Capture the cell that displays the provided text and extract its [X, Y] central coordinate. 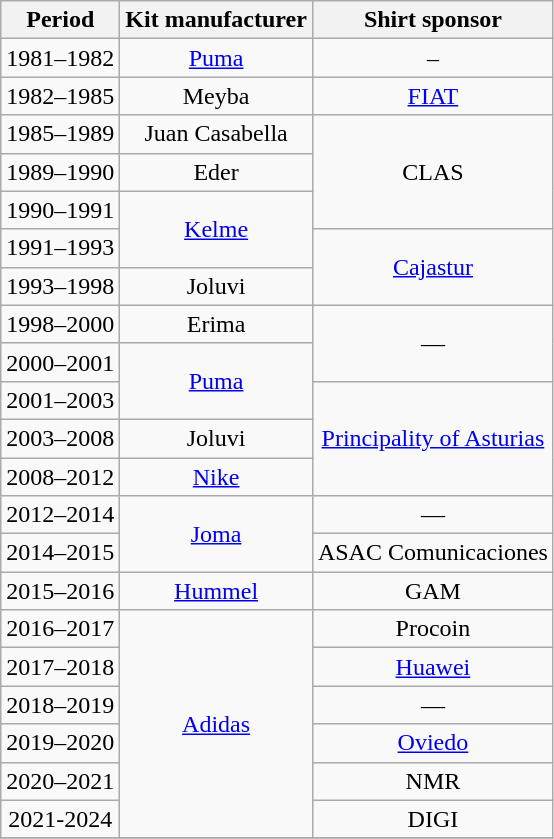
2012–2014 [60, 515]
Principality of Asturias [432, 438]
2000–2001 [60, 362]
2008–2012 [60, 477]
2014–2015 [60, 553]
1982–1985 [60, 96]
Period [60, 20]
1985–1989 [60, 134]
NMR [432, 781]
– [432, 58]
GAM [432, 591]
FIAT [432, 96]
1998–2000 [60, 324]
Meyba [216, 96]
Procoin [432, 629]
DIGI [432, 819]
2015–2016 [60, 591]
CLAS [432, 172]
2021-2024 [60, 819]
Shirt sponsor [432, 20]
ASAC Comunicaciones [432, 553]
2001–2003 [60, 400]
Huawei [432, 667]
2003–2008 [60, 438]
Erima [216, 324]
Juan Casabella [216, 134]
Kit manufacturer [216, 20]
1991–1993 [60, 248]
1993–1998 [60, 286]
2018–2019 [60, 705]
Hummel [216, 591]
1989–1990 [60, 172]
Kelme [216, 229]
2017–2018 [60, 667]
1990–1991 [60, 210]
1981–1982 [60, 58]
Cajastur [432, 267]
2020–2021 [60, 781]
Nike [216, 477]
2016–2017 [60, 629]
Eder [216, 172]
Adidas [216, 724]
Joma [216, 534]
Oviedo [432, 743]
2019–2020 [60, 743]
